Return (x, y) of the center of cell containing provided text 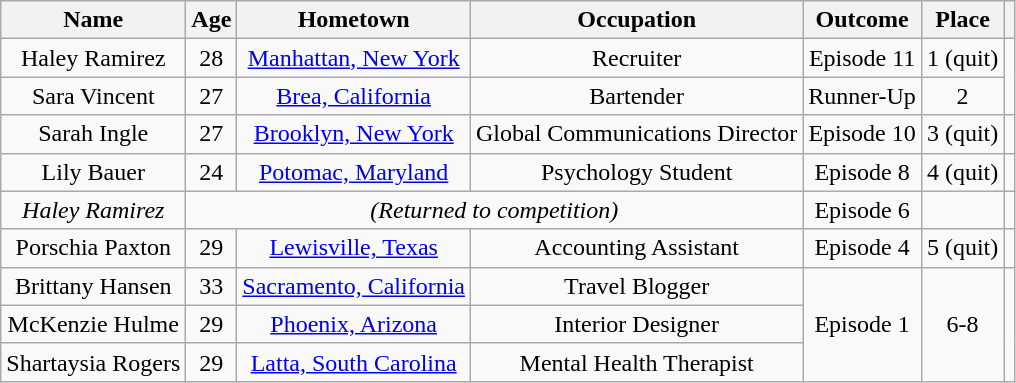
Age (212, 20)
5 (quit) (962, 248)
(Returned to competition) (494, 210)
Recruiter (636, 58)
Interior Designer (636, 324)
Phoenix, Arizona (354, 324)
24 (212, 172)
Psychology Student (636, 172)
Place (962, 20)
Episode 10 (862, 134)
Lily Bauer (94, 172)
Lewisville, Texas (354, 248)
28 (212, 58)
2 (962, 96)
Brittany Hansen (94, 286)
1 (quit) (962, 58)
Sara Vincent (94, 96)
Brea, California (354, 96)
Porschia Paxton (94, 248)
Global Communications Director (636, 134)
Manhattan, New York (354, 58)
33 (212, 286)
Sacramento, California (354, 286)
Potomac, Maryland (354, 172)
Runner-Up (862, 96)
Outcome (862, 20)
Episode 8 (862, 172)
Occupation (636, 20)
6-8 (962, 324)
Shartaysia Rogers (94, 362)
Bartender (636, 96)
Hometown (354, 20)
McKenzie Hulme (94, 324)
Travel Blogger (636, 286)
4 (quit) (962, 172)
3 (quit) (962, 134)
Mental Health Therapist (636, 362)
Sarah Ingle (94, 134)
Accounting Assistant (636, 248)
Episode 6 (862, 210)
Brooklyn, New York (354, 134)
Name (94, 20)
Episode 4 (862, 248)
Episode 11 (862, 58)
Latta, South Carolina (354, 362)
Episode 1 (862, 324)
